Search for the cell housing the specified text and yield its (X, Y) center coordinate. 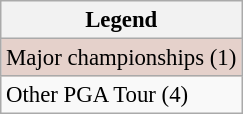
Legend (122, 20)
Major championships (1) (122, 58)
Other PGA Tour (4) (122, 95)
